Identify which cell holds the provided text, then report its [x, y] central coordinate. 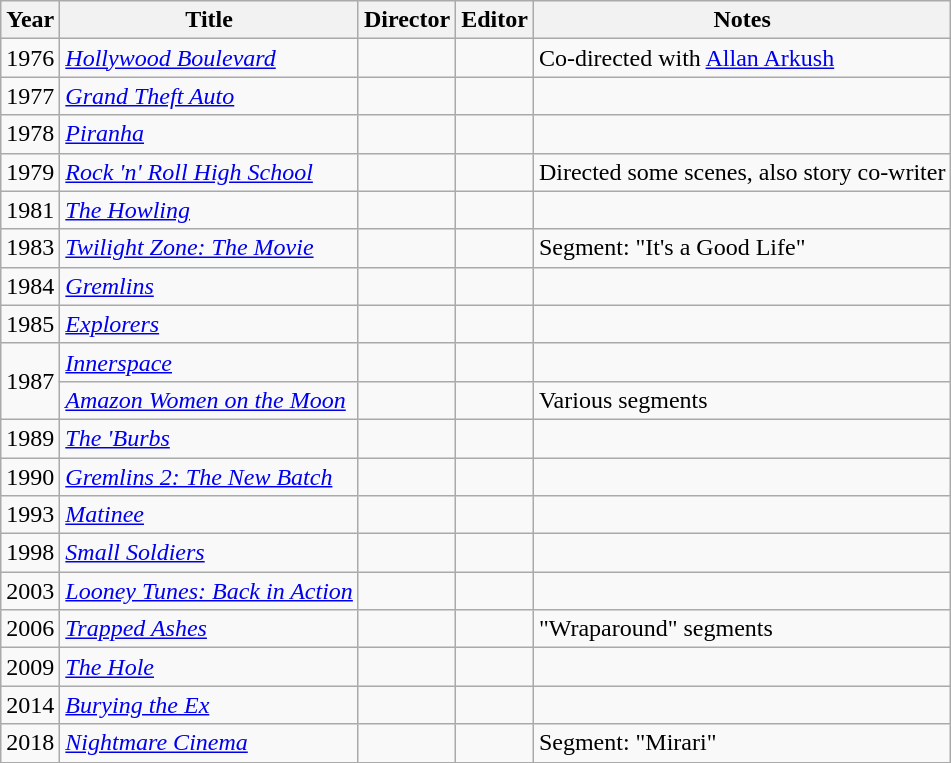
Trapped Ashes [210, 629]
Small Soldiers [210, 553]
1989 [30, 438]
Twilight Zone: The Movie [210, 248]
Segment: "It's a Good Life" [742, 248]
2003 [30, 591]
Hollywood Boulevard [210, 58]
1983 [30, 248]
1993 [30, 515]
Various segments [742, 400]
1976 [30, 58]
2018 [30, 743]
The 'Burbs [210, 438]
Year [30, 20]
Gremlins [210, 286]
Director [406, 20]
1981 [30, 210]
Matinee [210, 515]
The Howling [210, 210]
Editor [495, 20]
1984 [30, 286]
The Hole [210, 667]
Segment: "Mirari" [742, 743]
Rock 'n' Roll High School [210, 172]
Looney Tunes: Back in Action [210, 591]
1979 [30, 172]
Piranha [210, 134]
2009 [30, 667]
Notes [742, 20]
1985 [30, 324]
Explorers [210, 324]
1977 [30, 96]
Grand Theft Auto [210, 96]
Nightmare Cinema [210, 743]
1987 [30, 381]
"Wraparound" segments [742, 629]
1978 [30, 134]
1998 [30, 553]
2006 [30, 629]
1990 [30, 477]
Amazon Women on the Moon [210, 400]
Title [210, 20]
Gremlins 2: The New Batch [210, 477]
Innerspace [210, 362]
Directed some scenes, also story co-writer [742, 172]
Burying the Ex [210, 705]
2014 [30, 705]
Co-directed with Allan Arkush [742, 58]
